For the text-containing cell, return its midpoint in [X, Y] coordinate format. 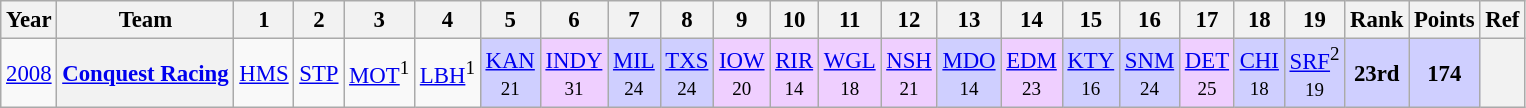
KTY16 [1090, 74]
10 [794, 20]
NSH21 [909, 74]
LBH1 [448, 74]
2008 [29, 74]
12 [909, 20]
3 [380, 20]
Team [146, 20]
6 [574, 20]
Ref [1502, 20]
SNM24 [1149, 74]
11 [849, 20]
HMS [264, 74]
Year [29, 20]
DET25 [1206, 74]
15 [1090, 20]
8 [687, 20]
MDO14 [969, 74]
19 [1314, 20]
WGL18 [849, 74]
17 [1206, 20]
2 [319, 20]
1 [264, 20]
Points [1444, 20]
23rd [1377, 74]
9 [742, 20]
KAN21 [510, 74]
4 [448, 20]
TXS24 [687, 74]
MOT1 [380, 74]
7 [634, 20]
18 [1259, 20]
INDY31 [574, 74]
16 [1149, 20]
SRF219 [1314, 74]
13 [969, 20]
5 [510, 20]
Rank [1377, 20]
IOW20 [742, 74]
MIL24 [634, 74]
14 [1032, 20]
RIR14 [794, 74]
CHI18 [1259, 74]
Conquest Racing [146, 74]
STP [319, 74]
174 [1444, 74]
EDM23 [1032, 74]
